Locate the cell with the specified text and output its [x, y] center coordinate. 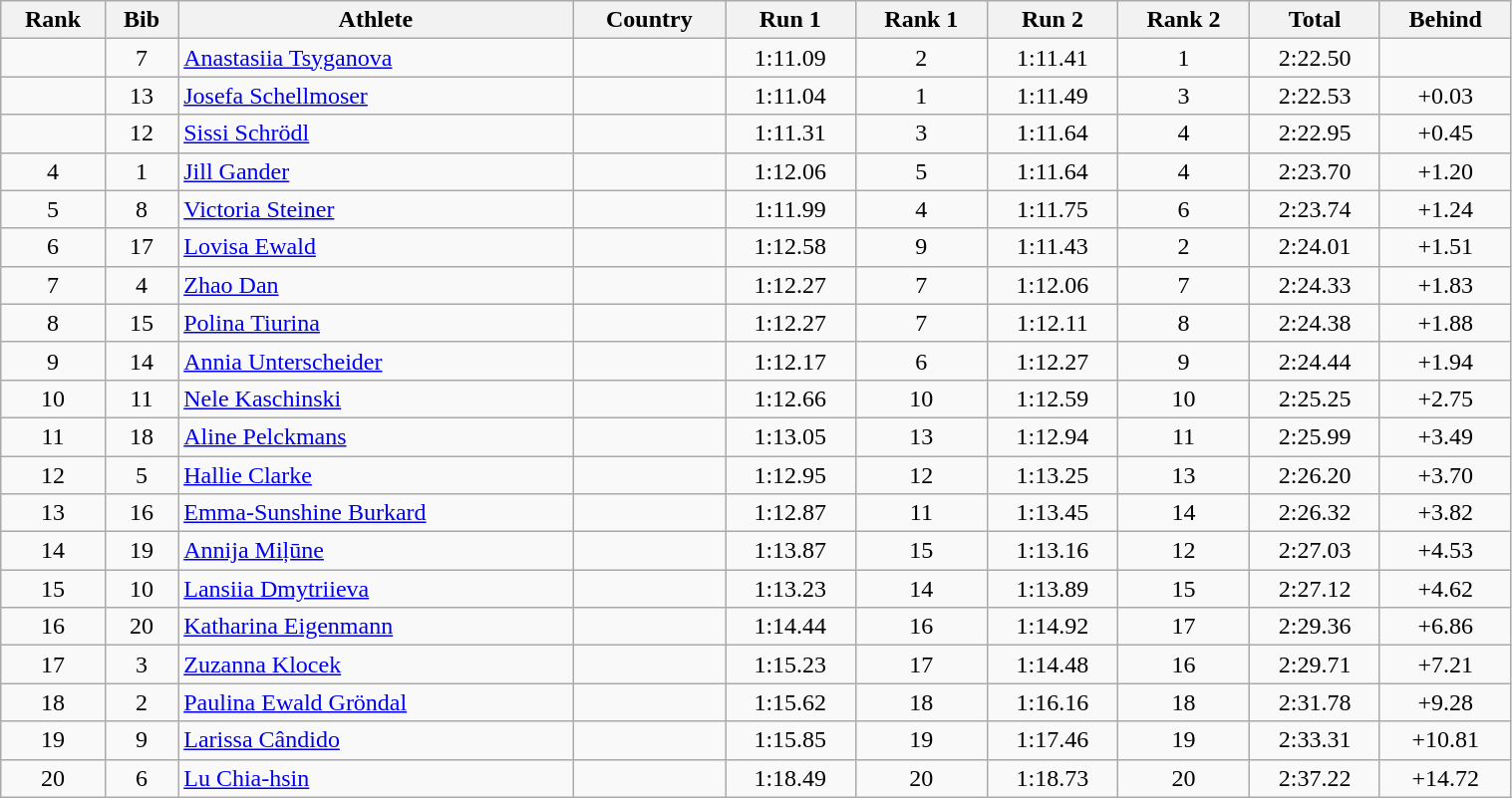
2:23.74 [1316, 209]
2:31.78 [1316, 702]
Total [1316, 20]
2:26.20 [1316, 475]
1:18.73 [1053, 778]
+1.51 [1445, 247]
1:12.66 [791, 399]
2:27.03 [1316, 551]
+0.45 [1445, 133]
Rank 2 [1184, 20]
1:13.05 [791, 436]
Victoria Steiner [376, 209]
1:13.89 [1053, 589]
1:12.58 [791, 247]
1:12.94 [1053, 436]
Lansiia Dmytriieva [376, 589]
+3.49 [1445, 436]
Jill Gander [376, 171]
Country [649, 20]
Polina Tiurina [376, 323]
Nele Kaschinski [376, 399]
2:26.32 [1316, 513]
Paulina Ewald Gröndal [376, 702]
Bib [142, 20]
+3.70 [1445, 475]
2:23.70 [1316, 171]
1:14.48 [1053, 665]
+7.21 [1445, 665]
2:24.38 [1316, 323]
+4.62 [1445, 589]
1:11.75 [1053, 209]
Anastasiia Tsyganova [376, 58]
2:29.71 [1316, 665]
1:11.04 [791, 96]
2:22.50 [1316, 58]
2:24.01 [1316, 247]
1:11.31 [791, 133]
1:13.23 [791, 589]
1:12.87 [791, 513]
2:25.25 [1316, 399]
Lu Chia-hsin [376, 778]
1:14.92 [1053, 627]
1:12.17 [791, 361]
1:18.49 [791, 778]
1:12.59 [1053, 399]
1:11.09 [791, 58]
1:11.41 [1053, 58]
+10.81 [1445, 740]
1:13.45 [1053, 513]
+6.86 [1445, 627]
2:25.99 [1316, 436]
Rank 1 [921, 20]
+1.24 [1445, 209]
+1.20 [1445, 171]
+9.28 [1445, 702]
+1.94 [1445, 361]
1:12.11 [1053, 323]
Rank [54, 20]
Emma-Sunshine Burkard [376, 513]
+1.88 [1445, 323]
1:15.62 [791, 702]
Run 2 [1053, 20]
2:27.12 [1316, 589]
1:14.44 [791, 627]
2:33.31 [1316, 740]
Annija Miļūne [376, 551]
+3.82 [1445, 513]
Athlete [376, 20]
Behind [1445, 20]
2:22.53 [1316, 96]
1:16.16 [1053, 702]
1:11.49 [1053, 96]
Josefa Schellmoser [376, 96]
+1.83 [1445, 285]
2:22.95 [1316, 133]
Larissa Cândido [376, 740]
Lovisa Ewald [376, 247]
Run 1 [791, 20]
1:12.95 [791, 475]
+14.72 [1445, 778]
+2.75 [1445, 399]
Zhao Dan [376, 285]
1:11.99 [791, 209]
Aline Pelckmans [376, 436]
1:17.46 [1053, 740]
2:24.33 [1316, 285]
2:29.36 [1316, 627]
2:24.44 [1316, 361]
Katharina Eigenmann [376, 627]
Zuzanna Klocek [376, 665]
Hallie Clarke [376, 475]
+4.53 [1445, 551]
1:15.23 [791, 665]
1:15.85 [791, 740]
Annia Unterscheider [376, 361]
Sissi Schrödl [376, 133]
2:37.22 [1316, 778]
1:11.43 [1053, 247]
1:13.16 [1053, 551]
1:13.25 [1053, 475]
1:13.87 [791, 551]
+0.03 [1445, 96]
